Return the [X, Y] coordinate for the center point of the cell that contains the specified text.  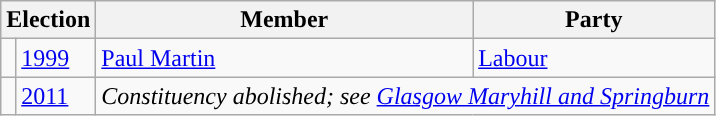
Election [48, 20]
Labour [594, 58]
Party [594, 20]
Member [284, 20]
Paul Martin [284, 58]
2011 [56, 96]
Constituency abolished; see Glasgow Maryhill and Springburn [406, 96]
1999 [56, 58]
